Search for the cell housing the specified text and yield its [x, y] center coordinate. 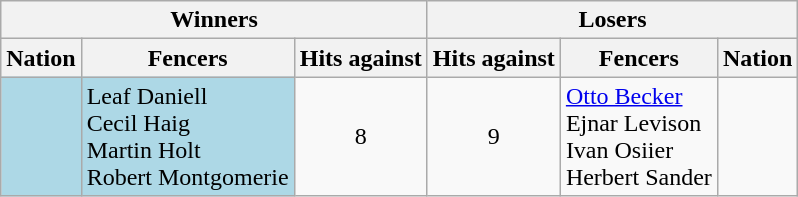
Otto Becker Ejnar Levison Ivan Osiier Herbert Sander [638, 136]
Winners [214, 20]
Losers [612, 20]
8 [360, 136]
9 [494, 136]
Leaf Daniell Cecil Haig Martin Holt Robert Montgomerie [188, 136]
